Scan for the cell matching the given text and deliver its [X, Y] coordinate at center. 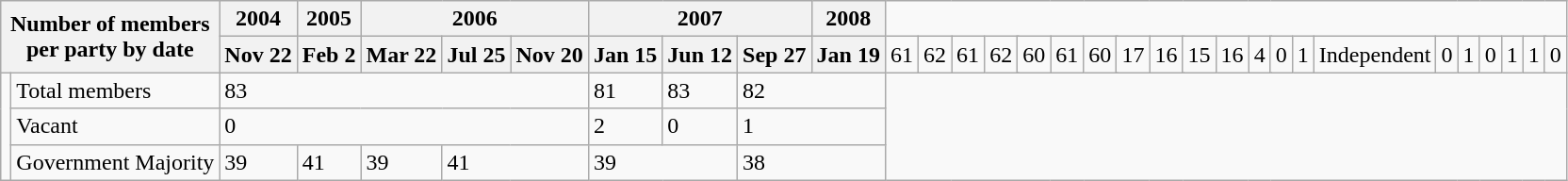
2 [625, 126]
Jan 19 [848, 55]
4 [1259, 55]
38 [812, 162]
Number of membersper party by date [110, 37]
Nov 20 [549, 55]
15 [1199, 55]
2006 [475, 19]
Total members [115, 90]
82 [812, 90]
2005 [329, 19]
Nov 22 [258, 55]
17 [1133, 55]
2007 [699, 19]
2008 [848, 19]
Vacant [115, 126]
Feb 2 [329, 55]
Jan 15 [625, 55]
Jun 12 [700, 55]
Mar 22 [401, 55]
Sep 27 [775, 55]
Independent [1375, 55]
81 [625, 90]
Jul 25 [477, 55]
Government Majority [115, 162]
2004 [258, 19]
